Pinpoint the cell where the given text exists, returning its [X, Y] midpoint coordinate. 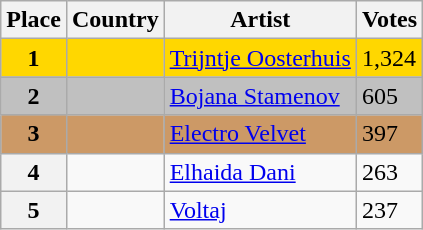
3 [34, 134]
Trijntje Oosterhuis [260, 58]
Electro Velvet [260, 134]
Votes [389, 20]
1,324 [389, 58]
Artist [260, 20]
Country [115, 20]
Place [34, 20]
Bojana Stamenov [260, 96]
263 [389, 172]
5 [34, 210]
2 [34, 96]
Voltaj [260, 210]
237 [389, 210]
605 [389, 96]
397 [389, 134]
4 [34, 172]
1 [34, 58]
Elhaida Dani [260, 172]
